Search for the cell housing the specified text and yield its [x, y] center coordinate. 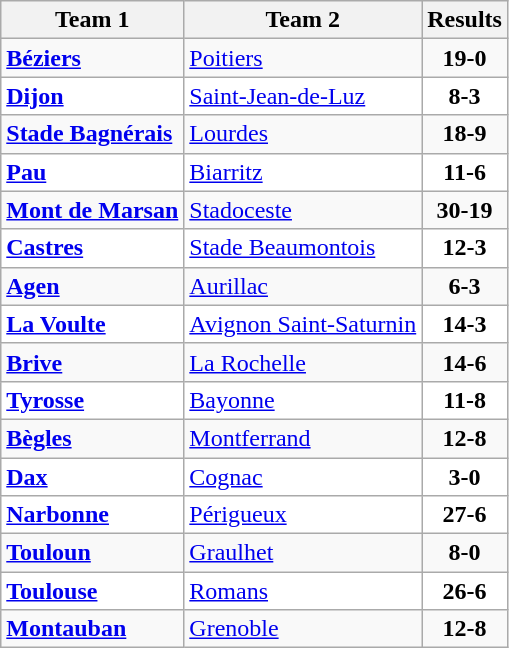
Tyrosse [92, 400]
Touloun [92, 553]
Romans [303, 591]
19-0 [465, 58]
Montauban [92, 629]
14-3 [465, 324]
27-6 [465, 515]
La Rochelle [303, 362]
Pau [92, 172]
6-3 [465, 286]
Avignon Saint-Saturnin [303, 324]
Narbonne [92, 515]
Agen [92, 286]
Béziers [92, 58]
Mont de Marsan [92, 210]
8-3 [465, 96]
Team 1 [92, 20]
14-6 [465, 362]
11-8 [465, 400]
18-9 [465, 134]
Dax [92, 477]
Graulhet [303, 553]
Stadoceste [303, 210]
Grenoble [303, 629]
Périgueux [303, 515]
Bègles [92, 438]
Lourdes [303, 134]
Castres [92, 248]
Montferrand [303, 438]
Saint-Jean-de-Luz [303, 96]
La Voulte [92, 324]
Bayonne [303, 400]
12-3 [465, 248]
8-0 [465, 553]
Poitiers [303, 58]
Stade Beaumontois [303, 248]
Brive [92, 362]
Team 2 [303, 20]
Results [465, 20]
3-0 [465, 477]
Cognac [303, 477]
11-6 [465, 172]
Stade Bagnérais [92, 134]
30-19 [465, 210]
Aurillac [303, 286]
Toulouse [92, 591]
26-6 [465, 591]
Dijon [92, 96]
Biarritz [303, 172]
